Extract the (X, Y) coordinate from the center of the cell holding the provided text.  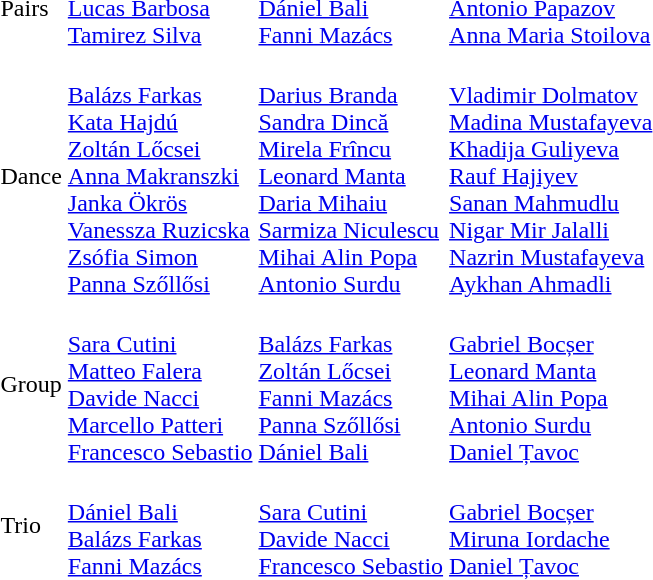
Sara CutiniMatteo FaleraDavide NacciMarcello PatteriFrancesco Sebastio (160, 384)
Balázs FarkasZoltán LőcseiFanni MazácsPanna SzőllősiDániel Bali (351, 384)
Darius BrandaSandra DincăMirela FrîncuLeonard MantaDaria MihaiuSarmiza NiculescuMihai Alin PopaAntonio Surdu (351, 176)
Balázs FarkasKata HajdúZoltán LőcseiAnna MakranszkiJanka ÖkrösVanessza RuzicskaZsófia SimonPanna Szőllősi (160, 176)
